Pinpoint the cell where the given text exists, returning its (X, Y) midpoint coordinate. 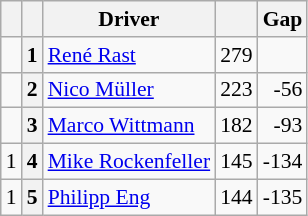
-135 (283, 197)
-93 (283, 126)
Nico Müller (130, 90)
Mike Rockenfeller (130, 162)
223 (236, 90)
-134 (283, 162)
2 (32, 90)
Driver (130, 19)
4 (32, 162)
-56 (283, 90)
144 (236, 197)
Marco Wittmann (130, 126)
Philipp Eng (130, 197)
182 (236, 126)
5 (32, 197)
3 (32, 126)
145 (236, 162)
René Rast (130, 55)
Gap (283, 19)
279 (236, 55)
